Locate the cell with the specified text and output its (X, Y) center coordinate. 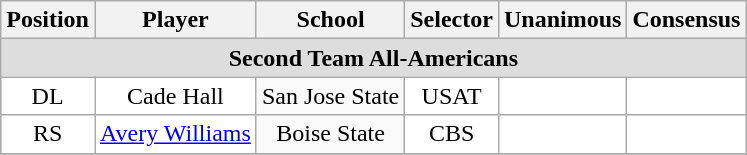
Second Team All-Americans (374, 58)
Player (175, 20)
Cade Hall (175, 96)
USAT (452, 96)
San Jose State (330, 96)
CBS (452, 134)
RS (48, 134)
Unanimous (562, 20)
Boise State (330, 134)
Position (48, 20)
Consensus (686, 20)
DL (48, 96)
School (330, 20)
Selector (452, 20)
Avery Williams (175, 134)
